Locate the cell with the specified text and output its [X, Y] center coordinate. 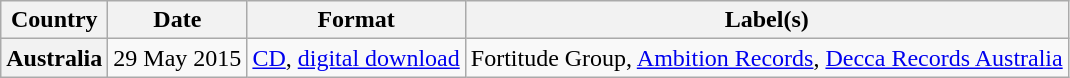
CD, digital download [356, 58]
Date [178, 20]
Format [356, 20]
Country [54, 20]
Fortitude Group, Ambition Records, Decca Records Australia [766, 58]
29 May 2015 [178, 58]
Australia [54, 58]
Label(s) [766, 20]
